Determine the (x, y) coordinate at the center of the cell enclosing the given text.  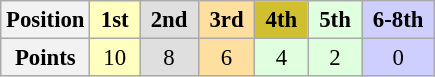
2 (335, 58)
3rd (226, 20)
2nd (170, 20)
4 (282, 58)
10 (115, 58)
5th (335, 20)
Points (46, 58)
6-8th (398, 20)
8 (170, 58)
0 (398, 58)
1st (115, 20)
4th (282, 20)
6 (226, 58)
Position (46, 20)
